Pinpoint the cell where the given text exists, returning its (X, Y) midpoint coordinate. 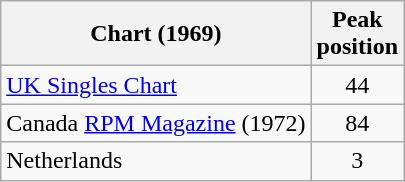
Canada RPM Magazine (1972) (156, 123)
Peakposition (357, 34)
3 (357, 161)
44 (357, 85)
UK Singles Chart (156, 85)
Chart (1969) (156, 34)
84 (357, 123)
Netherlands (156, 161)
